Pinpoint the cell where the given text exists, returning its (X, Y) midpoint coordinate. 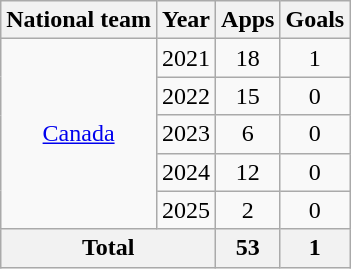
Year (186, 20)
2025 (186, 210)
2022 (186, 96)
12 (248, 172)
53 (248, 248)
Canada (79, 134)
2021 (186, 58)
15 (248, 96)
National team (79, 20)
Apps (248, 20)
Total (108, 248)
2024 (186, 172)
2023 (186, 134)
6 (248, 134)
18 (248, 58)
2 (248, 210)
Goals (315, 20)
